Identify which cell holds the provided text, then report its (x, y) central coordinate. 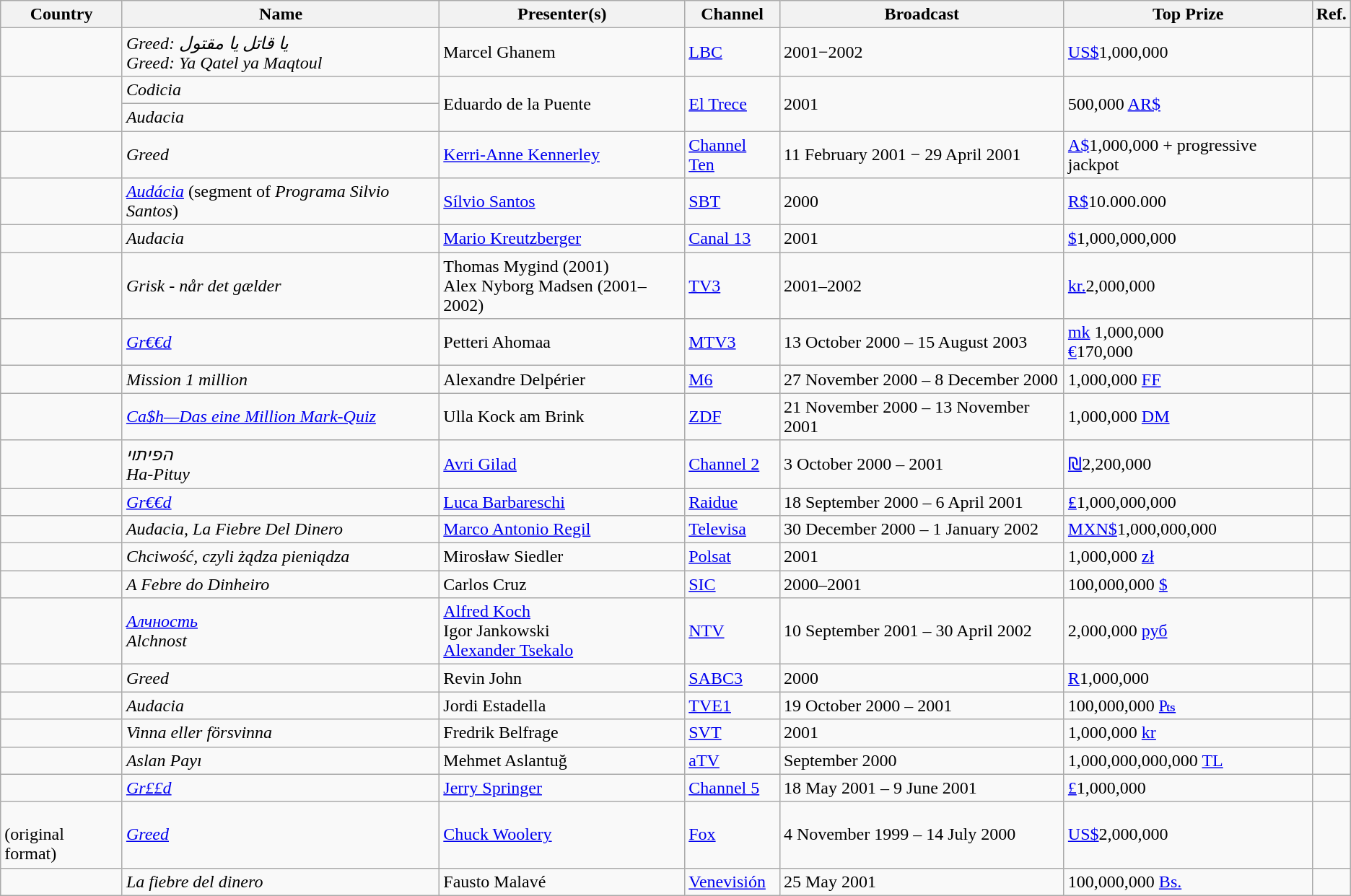
500,000 AR$ (1188, 103)
La fiebre del dinero (280, 882)
Channel (733, 14)
TV3 (733, 286)
R$10.000.000 (1188, 202)
M6 (733, 379)
3 October 2000 – 2001 (922, 465)
Jerry Springer (562, 788)
TVE1 (733, 706)
Avri Gilad (562, 465)
1,000,000 DM (1188, 417)
Mission 1 million (280, 379)
Marco Antonio Regil (562, 530)
Fox (733, 835)
September 2000 (922, 760)
Fredrik Belfrage (562, 733)
LBC (733, 52)
Alfred KochIgor JankowskiAlexander Tsekalo (562, 631)
Eduardo de la Puente (562, 103)
Audácia (segment of Programa Silvio Santos) (280, 202)
SABC3 (733, 678)
19 October 2000 – 2001 (922, 706)
MTV3 (733, 342)
11 February 2001 − 29 April 2001 (922, 154)
₤1,000,000,000 (1188, 501)
Alexandre Delpérier (562, 379)
21 November 2000 – 13 November 2001 (922, 417)
SBT (733, 202)
Audacia, La Fiebre Del Dinero (280, 530)
Vinna eller försvinna (280, 733)
25 May 2001 (922, 882)
$1,000,000,000 (1188, 239)
הפיתויHa-Pituy (280, 465)
Grisk - når det gælder (280, 286)
Televisa (733, 530)
A Febre do Dinheiro (280, 584)
(original format) (62, 835)
АлчностьAlchnost (280, 631)
10 September 2001 – 30 April 2002 (922, 631)
Chuck Woolery (562, 835)
mk 1,000,000€170,000 (1188, 342)
2001−2002 (922, 52)
SVT (733, 733)
Codicia (280, 89)
Mehmet Aslantuğ (562, 760)
Name (280, 14)
Jordi Estadella (562, 706)
2001–2002 (922, 286)
MXN$1,000,000,000 (1188, 530)
Greed: يا قاتل يا مقتولGreed: Ya Qatel ya Maqtoul (280, 52)
NTV (733, 631)
US$2,000,000 (1188, 835)
Mirosław Siedler (562, 557)
El Trece (733, 103)
2,000,000 руб (1188, 631)
Canal 13 (733, 239)
Venevisión (733, 882)
A$1,000,000 + progressive jackpot (1188, 154)
Luca Barbareschi (562, 501)
Chciwość, czyli żądza pieniądza (280, 557)
Ref. (1331, 14)
1,000,000,000,000 TL (1188, 760)
Country (62, 14)
18 May 2001 – 9 June 2001 (922, 788)
SIC (733, 584)
ZDF (733, 417)
Ca$h—Das eine Million Mark-Quiz (280, 417)
Mario Kreutzberger (562, 239)
Raidue (733, 501)
Polsat (733, 557)
100,000,000 $ (1188, 584)
Petteri Ahomaa (562, 342)
₪2,200,000 (1188, 465)
13 October 2000 – 15 August 2003 (922, 342)
Revin John (562, 678)
Broadcast (922, 14)
4 November 1999 – 14 July 2000 (922, 835)
Channel 2 (733, 465)
Gr££d (280, 788)
kr.2,000,000 (1188, 286)
Ulla Kock am Brink (562, 417)
18 September 2000 – 6 April 2001 (922, 501)
Aslan Payı (280, 760)
Fausto Malavé (562, 882)
30 December 2000 – 1 January 2002 (922, 530)
R1,000,000 (1188, 678)
100,000,000 ₧ (1188, 706)
Thomas Mygind (2001)Alex Nyborg Madsen (2001–2002) (562, 286)
1,000,000 zł (1188, 557)
aTV (733, 760)
Sílvio Santos (562, 202)
Carlos Cruz (562, 584)
100,000,000 Bs. (1188, 882)
£1,000,000 (1188, 788)
Kerri-Anne Kennerley (562, 154)
Top Prize (1188, 14)
1,000,000 FF (1188, 379)
Marcel Ghanem (562, 52)
US$1,000,000 (1188, 52)
2000–2001 (922, 584)
27 November 2000 – 8 December 2000 (922, 379)
Channel 5 (733, 788)
1,000,000 kr (1188, 733)
Presenter(s) (562, 14)
Channel Ten (733, 154)
